Provide the [X, Y] coordinate of the cell's center where the given text is located.  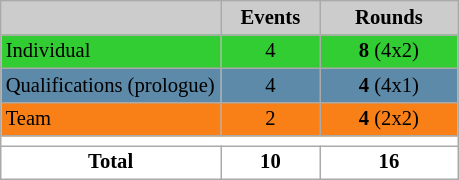
16 [388, 162]
Events [270, 17]
Team [111, 119]
4 (4x1) [388, 85]
Individual [111, 51]
Rounds [388, 17]
10 [270, 162]
Total [111, 162]
4 (2x2) [388, 119]
2 [270, 119]
8 (4x2) [388, 51]
Qualifications (prologue) [111, 85]
